Locate the cell with the specified text and output its (X, Y) center coordinate. 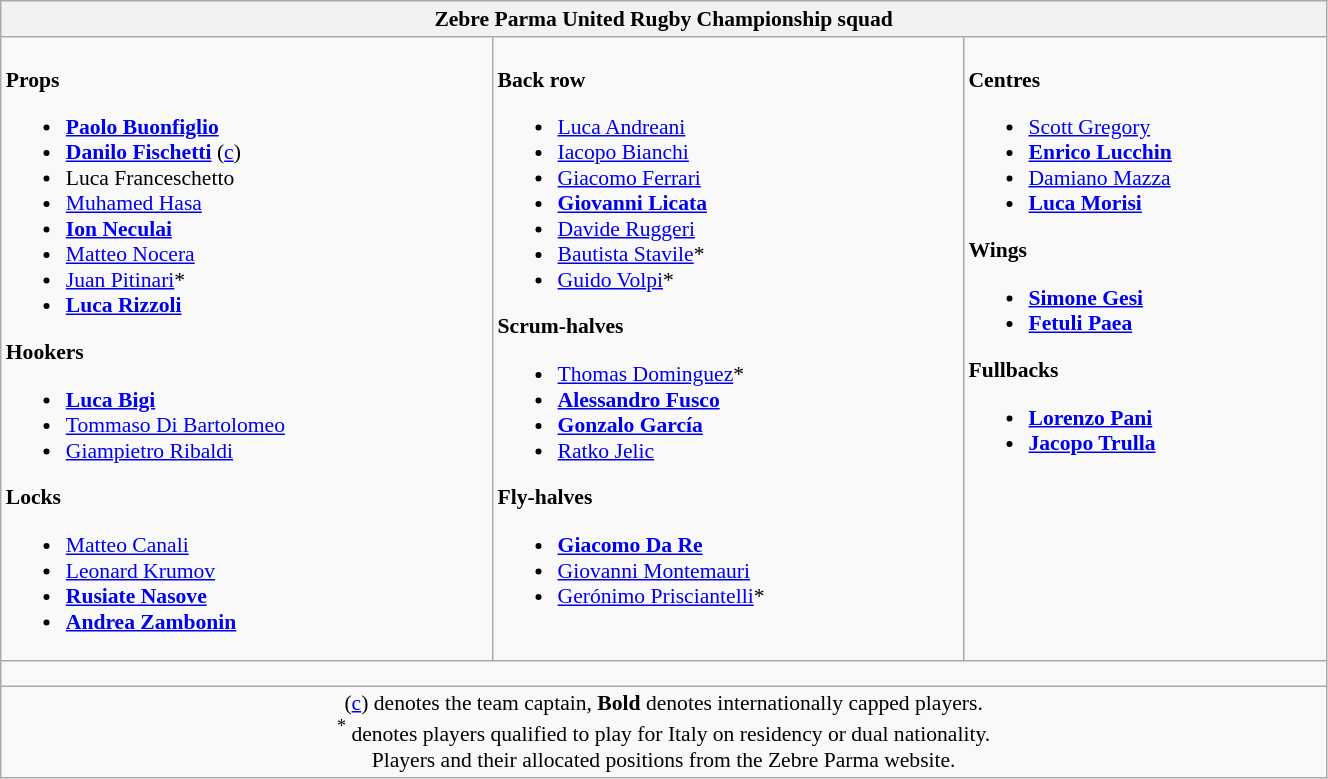
Zebre Parma United Rugby Championship squad (664, 19)
Centres Scott Gregory Enrico Lucchin Damiano Mazza Luca MorisiWings Simone Gesi Fetuli PaeaFullbacks Lorenzo Pani Jacopo Trulla (1144, 349)
